Extract the [X, Y] coordinate from the center of the cell holding the provided text.  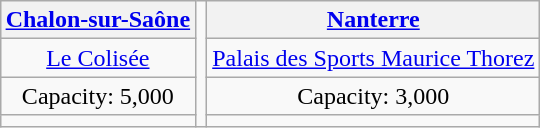
Le Colisée [98, 58]
Chalon-sur-Saône [98, 20]
Palais des Sports Maurice Thorez [374, 58]
Capacity: 3,000 [374, 96]
Nanterre [374, 20]
Capacity: 5,000 [98, 96]
